Determine the [x, y] coordinate at the center of the cell enclosing the given text.  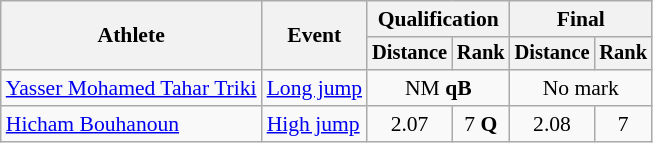
Hicham Bouhanoun [132, 124]
2.08 [552, 124]
Yasser Mohamed Tahar Triki [132, 88]
7 [623, 124]
High jump [314, 124]
NM qB [438, 88]
7 Q [481, 124]
Qualification [438, 19]
Athlete [132, 36]
2.07 [410, 124]
Event [314, 36]
Final [581, 19]
No mark [581, 88]
Long jump [314, 88]
